Extract the (X, Y) coordinate from the center of the cell holding the provided text.  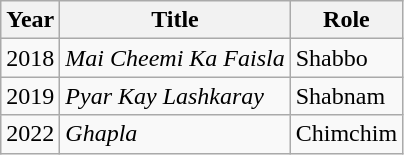
Shabnam (346, 96)
Role (346, 20)
Year (30, 20)
2019 (30, 96)
Chimchim (346, 134)
Pyar Kay Lashkaray (175, 96)
Shabbo (346, 58)
2022 (30, 134)
Ghapla (175, 134)
2018 (30, 58)
Mai Cheemi Ka Faisla (175, 58)
Title (175, 20)
